Extract the (X, Y) coordinate from the center of the cell holding the provided text.  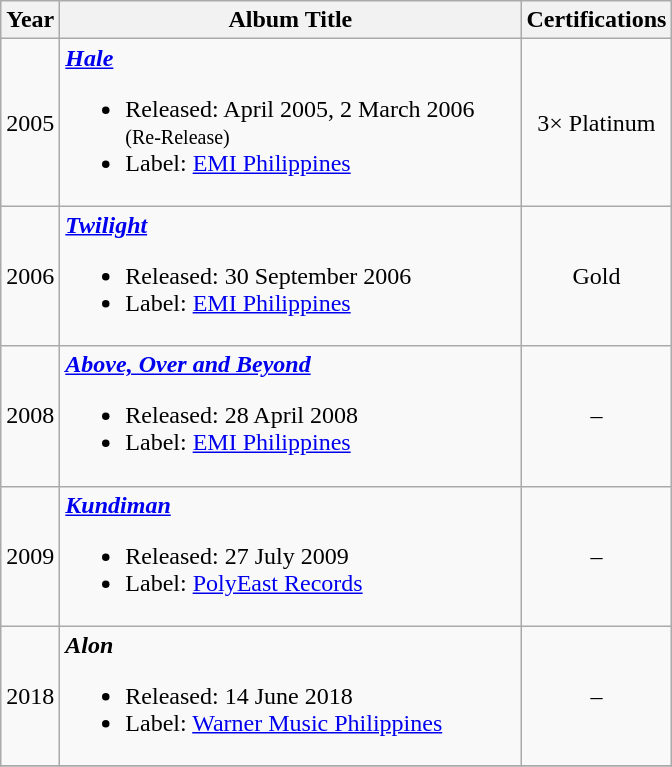
2006 (30, 276)
Certifications (596, 20)
Year (30, 20)
AlonReleased: 14 June 2018Label: Warner Music Philippines (290, 696)
TwilightReleased: 30 September 2006Label: EMI Philippines (290, 276)
Gold (596, 276)
2005 (30, 122)
2018 (30, 696)
Album Title (290, 20)
Above, Over and BeyondReleased: 28 April 2008Label: EMI Philippines (290, 416)
HaleReleased: April 2005, 2 March 2006 (Re-Release)Label: EMI Philippines (290, 122)
3× Platinum (596, 122)
KundimanReleased: 27 July 2009Label: PolyEast Records (290, 556)
2008 (30, 416)
2009 (30, 556)
